Return the (X, Y) coordinate for the center point of the cell that contains the specified text.  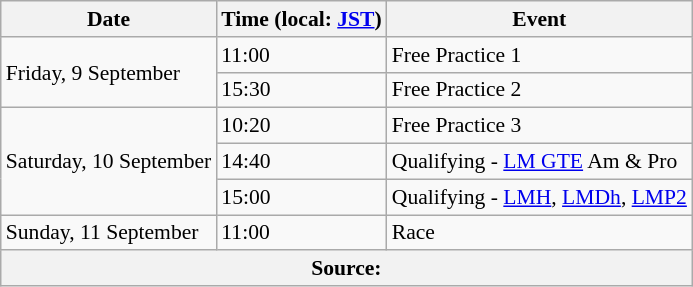
15:30 (301, 90)
Free Practice 2 (540, 90)
Date (109, 19)
Qualifying - LM GTE Am & Pro (540, 162)
Source: (346, 269)
Sunday, 11 September (109, 233)
Event (540, 19)
15:00 (301, 197)
Time (local: JST) (301, 19)
Free Practice 1 (540, 55)
Friday, 9 September (109, 72)
10:20 (301, 126)
14:40 (301, 162)
Saturday, 10 September (109, 162)
Race (540, 233)
Free Practice 3 (540, 126)
Qualifying - LMH, LMDh, LMP2 (540, 197)
